Locate the cell with the specified text and output its [x, y] center coordinate. 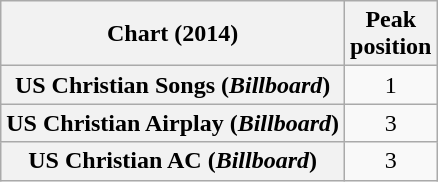
US Christian Songs (Billboard) [173, 85]
Chart (2014) [173, 34]
US Christian AC (Billboard) [173, 161]
1 [391, 85]
Peakposition [391, 34]
US Christian Airplay (Billboard) [173, 123]
